For the text-containing cell, return its midpoint in [X, Y] coordinate format. 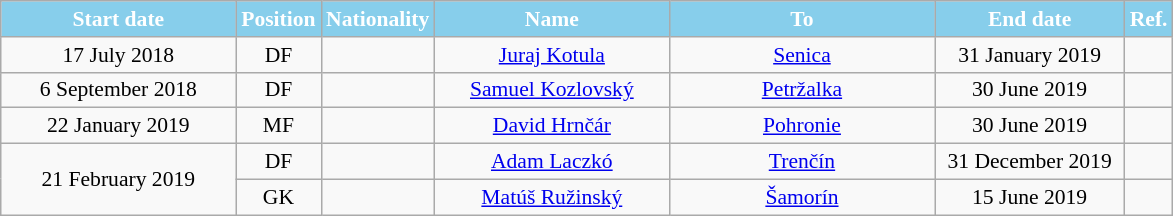
22 January 2019 [118, 126]
MF [278, 126]
Adam Laczkó [552, 162]
Trenčín [802, 162]
GK [278, 197]
Šamorín [802, 197]
Senica [802, 55]
Name [552, 19]
Nationality [378, 19]
31 January 2019 [1030, 55]
Matúš Ružinský [552, 197]
Juraj Kotula [552, 55]
Start date [118, 19]
To [802, 19]
Position [278, 19]
End date [1030, 19]
Ref. [1149, 19]
6 September 2018 [118, 90]
Pohronie [802, 126]
17 July 2018 [118, 55]
Samuel Kozlovský [552, 90]
15 June 2019 [1030, 197]
David Hrnčár [552, 126]
21 February 2019 [118, 180]
Petržalka [802, 90]
31 December 2019 [1030, 162]
